Determine the (x, y) coordinate at the center of the cell enclosing the given text.  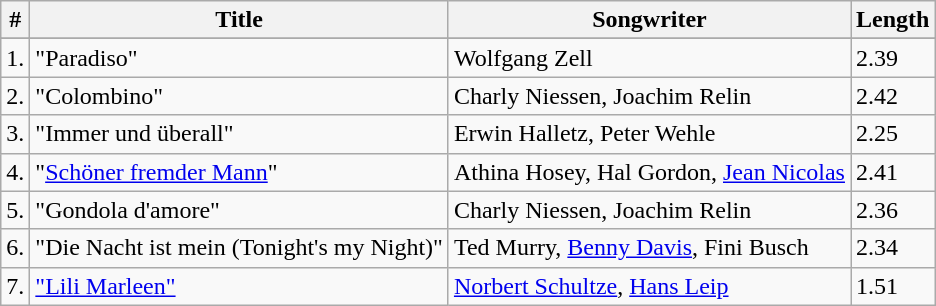
1. (16, 58)
Songwriter (649, 20)
"Schöner fremder Mann" (240, 172)
2.25 (892, 134)
"Die Nacht ist mein (Tonight's my Night)" (240, 248)
4. (16, 172)
Title (240, 20)
Athina Hosey, Hal Gordon, Jean Nicolas (649, 172)
1.51 (892, 286)
7. (16, 286)
# (16, 20)
5. (16, 210)
Length (892, 20)
2.36 (892, 210)
3. (16, 134)
"Gondola d'amore" (240, 210)
2.42 (892, 96)
2. (16, 96)
"Lili Marleen" (240, 286)
2.39 (892, 58)
Erwin Halletz, Peter Wehle (649, 134)
Ted Murry, Benny Davis, Fini Busch (649, 248)
"Colombino" (240, 96)
2.34 (892, 248)
"Paradiso" (240, 58)
Wolfgang Zell (649, 58)
"Immer und überall" (240, 134)
2.41 (892, 172)
6. (16, 248)
Norbert Schultze, Hans Leip (649, 286)
